Search for the cell housing the specified text and yield its (x, y) center coordinate. 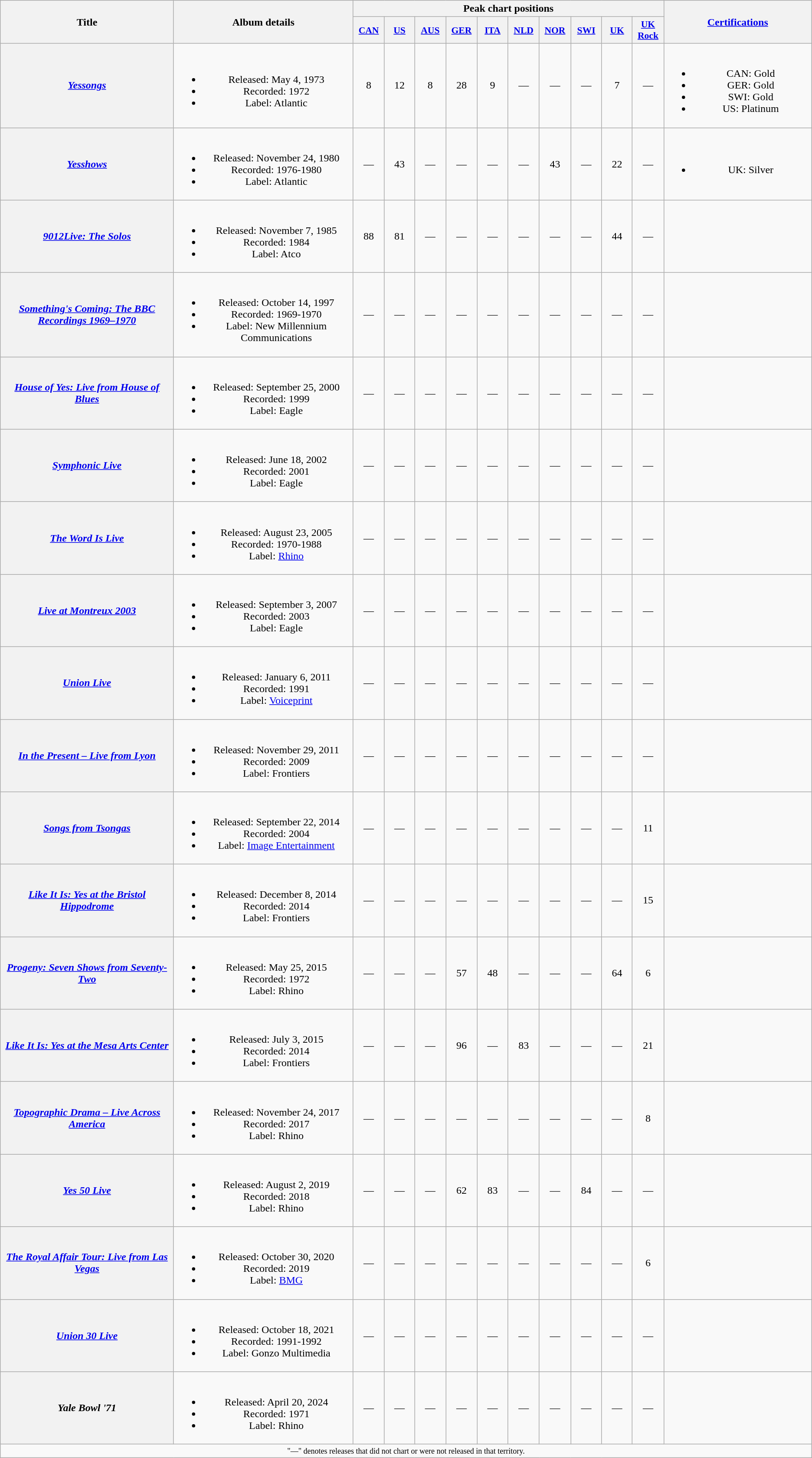
62 (462, 1191)
Released: August 2, 2019Recorded: 2018Label: Rhino (263, 1191)
81 (399, 236)
Released: November 24, 1980Recorded: 1976-1980Label: Atlantic (263, 164)
The Word Is Live (87, 538)
SWI (586, 30)
57 (462, 973)
US (399, 30)
Union Live (87, 683)
9 (493, 85)
Symphonic Live (87, 465)
Something's Coming: The BBC Recordings 1969–1970 (87, 315)
NOR (555, 30)
The Royal Affair Tour: Live from Las Vegas (87, 1263)
Yes 50 Live (87, 1191)
44 (617, 236)
Released: January 6, 2011Recorded: 1991Label: Voiceprint (263, 683)
GER (462, 30)
Released: April 20, 2024Recorded: 1971Label: Rhino (263, 1408)
Yale Bowl '71 (87, 1408)
Released: August 23, 2005Recorded: 1970-1988Label: Rhino (263, 538)
ITA (493, 30)
NLD (524, 30)
Released: July 3, 2015Recorded: 2014Label: Frontiers (263, 1046)
Yessongs (87, 85)
9012Live: The Solos (87, 236)
21 (648, 1046)
Live at Montreux 2003 (87, 610)
Released: November 24, 2017Recorded: 2017Label: Rhino (263, 1118)
AUS (430, 30)
Topographic Drama – Live Across America (87, 1118)
Released: September 25, 2000Recorded: 1999Label: Eagle (263, 393)
Like It Is: Yes at the Mesa Arts Center (87, 1046)
Released: October 30, 2020Recorded: 2019Label: BMG (263, 1263)
Songs from Tsongas (87, 828)
CAN: GoldGER: GoldSWI: GoldUS: Platinum (737, 85)
CAN (369, 30)
House of Yes: Live from House of Blues (87, 393)
88 (369, 236)
Released: September 22, 2014Recorded: 2004Label: Image Entertainment (263, 828)
64 (617, 973)
Like It Is: Yes at the Bristol Hippodrome (87, 901)
11 (648, 828)
Released: May 4, 1973Recorded: 1972Label: Atlantic (263, 85)
28 (462, 85)
Title (87, 22)
22 (617, 164)
Released: June 18, 2002Recorded: 2001Label: Eagle (263, 465)
Released: October 18, 2021Recorded: 1991-1992Label: Gonzo Multimedia (263, 1336)
96 (462, 1046)
7 (617, 85)
15 (648, 901)
84 (586, 1191)
Album details (263, 22)
UK Rock (648, 30)
48 (493, 973)
12 (399, 85)
Union 30 Live (87, 1336)
Released: December 8, 2014Recorded: 2014Label: Frontiers (263, 901)
"—" denotes releases that did not chart or were not released in that territory. (406, 1451)
Released: November 7, 1985Recorded: 1984Label: Atco (263, 236)
Released: November 29, 2011Recorded: 2009Label: Frontiers (263, 756)
Released: October 14, 1997Recorded: 1969-1970Label: New Millennium Communications (263, 315)
Yesshows (87, 164)
Released: September 3, 2007Recorded: 2003Label: Eagle (263, 610)
Progeny: Seven Shows from Seventy-Two (87, 973)
In the Present – Live from Lyon (87, 756)
Peak chart positions (508, 9)
Certifications (737, 22)
UK (617, 30)
Released: May 25, 2015Recorded: 1972Label: Rhino (263, 973)
UK: Silver (737, 164)
